Determine the [X, Y] coordinate at the center of the cell enclosing the given text.  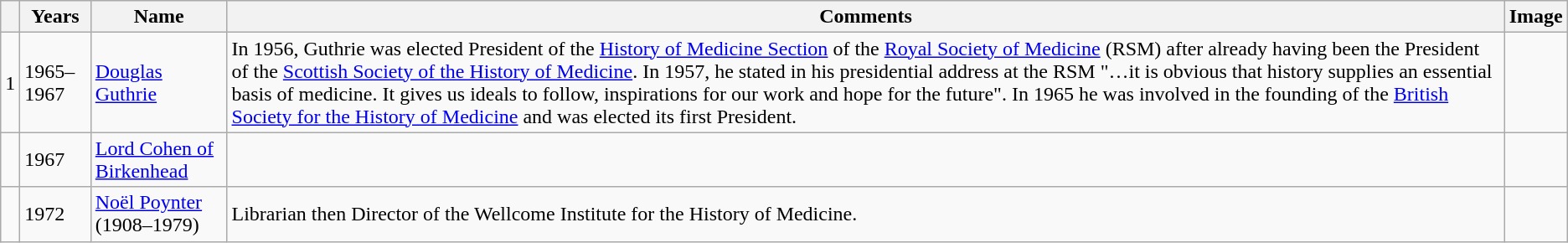
1965–1967 [55, 82]
1 [10, 82]
Noël Poynter (1908–1979) [159, 215]
1972 [55, 215]
Years [55, 17]
Librarian then Director of the Wellcome Institute for the History of Medicine. [866, 215]
Name [159, 17]
Comments [866, 17]
1967 [55, 159]
Image [1536, 17]
Douglas Guthrie [159, 82]
Lord Cohen of Birkenhead [159, 159]
